From the cell containing the given text, extract its center point as (X, Y) coordinate. 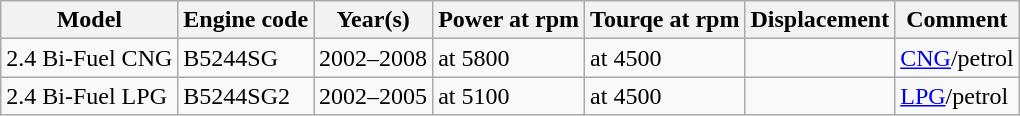
at 5100 (509, 96)
Comment (957, 20)
CNG/petrol (957, 58)
Model (90, 20)
B5244SG (246, 58)
Power at rpm (509, 20)
at 5800 (509, 58)
2.4 Bi-Fuel LPG (90, 96)
2002–2008 (374, 58)
2.4 Bi-Fuel CNG (90, 58)
Tourqe at rpm (665, 20)
B5244SG2 (246, 96)
LPG/petrol (957, 96)
Year(s) (374, 20)
Engine code (246, 20)
Displacement (820, 20)
2002–2005 (374, 96)
